For the text-containing cell, return its midpoint in (X, Y) coordinate format. 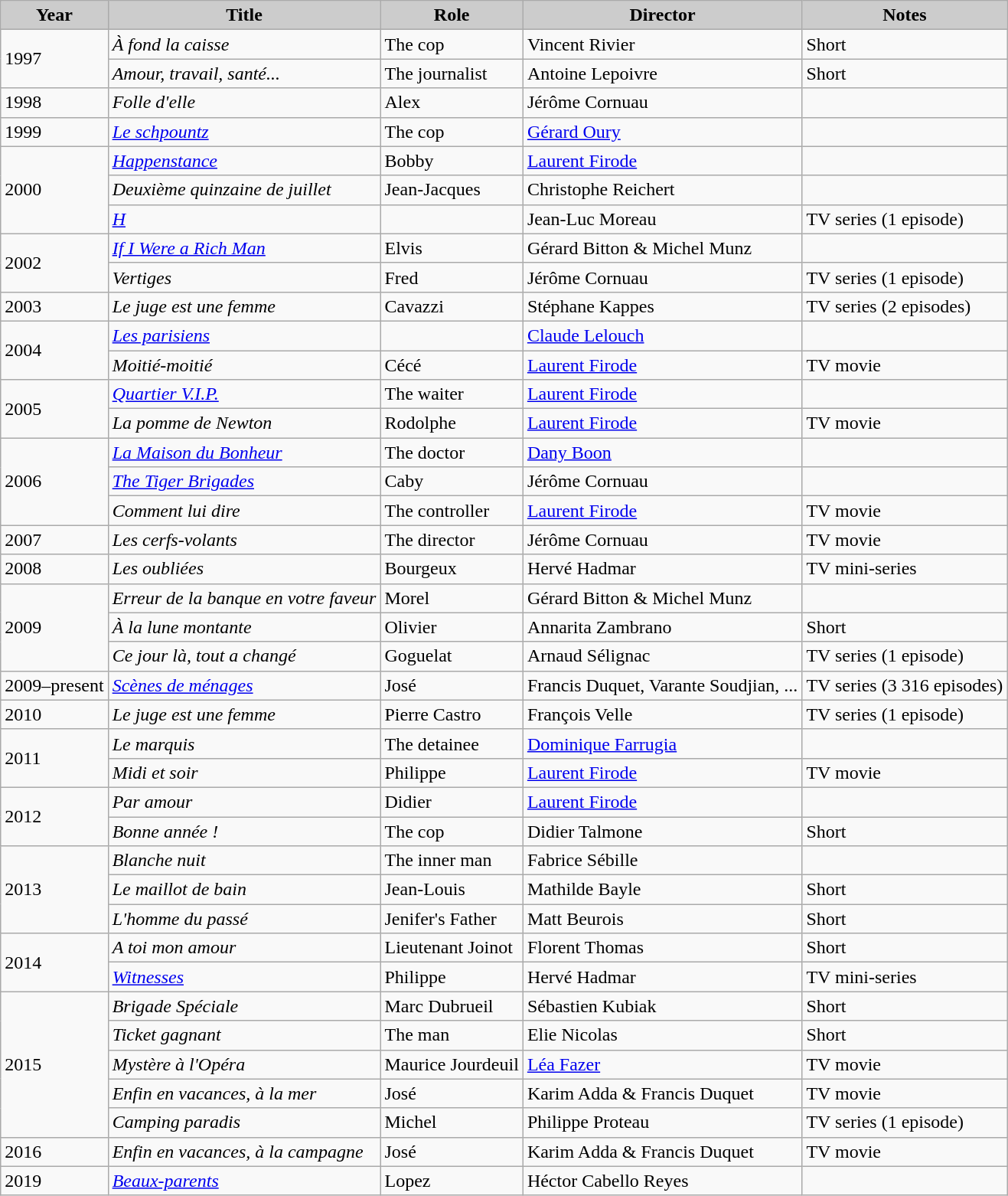
Le schpountz (244, 132)
Les cerfs-volants (244, 540)
Olivier (452, 627)
Brigade Spéciale (244, 1006)
Notes (905, 15)
1997 (54, 59)
Lopez (452, 1181)
Deuxième quinzaine de juillet (244, 190)
Witnesses (244, 977)
À fond la caisse (244, 44)
The detainee (452, 743)
2005 (54, 409)
Midi et soir (244, 773)
The journalist (452, 74)
Dany Boon (663, 453)
François Velle (663, 714)
Arnaud Sélignac (663, 656)
Antoine Lepoivre (663, 74)
2009 (54, 627)
Morel (452, 598)
Dominique Farrugia (663, 743)
2008 (54, 569)
Blanche nuit (244, 861)
2011 (54, 758)
The man (452, 1035)
If I Were a Rich Man (244, 248)
A toi mon amour (244, 948)
TV series (2 episodes) (905, 306)
Marc Dubrueil (452, 1006)
2009–present (54, 685)
Pierre Castro (452, 714)
Title (244, 15)
Moitié-moitié (244, 365)
Jenifer's Father (452, 919)
Alex (452, 103)
2014 (54, 962)
Jean-Luc Moreau (663, 219)
Stéphane Kappes (663, 306)
Les parisiens (244, 335)
Par amour (244, 802)
Philippe Proteau (663, 1122)
Héctor Cabello Reyes (663, 1181)
Vincent Rivier (663, 44)
The director (452, 540)
2010 (54, 714)
Michel (452, 1122)
The controller (452, 511)
2013 (54, 890)
Bourgeux (452, 569)
Mathilde Bayle (663, 890)
Enfin en vacances, à la mer (244, 1093)
The Tiger Brigades (244, 482)
Quartier V.I.P. (244, 394)
Annarita Zambrano (663, 627)
Léa Fazer (663, 1064)
Scènes de ménages (244, 685)
Claude Lelouch (663, 335)
Amour, travail, santé... (244, 74)
Comment lui dire (244, 511)
Bonne année ! (244, 831)
TV series (3 316 episodes) (905, 685)
H (244, 219)
2012 (54, 816)
Fred (452, 277)
2016 (54, 1152)
2006 (54, 482)
Mystère à l'Opéra (244, 1064)
Year (54, 15)
Sébastien Kubiak (663, 1006)
Vertiges (244, 277)
Erreur de la banque en votre faveur (244, 598)
1998 (54, 103)
L'homme du passé (244, 919)
Folle d'elle (244, 103)
Ce jour là, tout a changé (244, 656)
Lieutenant Joinot (452, 948)
2004 (54, 350)
Ticket gagnant (244, 1035)
Caby (452, 482)
2002 (54, 263)
Goguelat (452, 656)
Director (663, 15)
2003 (54, 306)
La pomme de Newton (244, 423)
Happenstance (244, 161)
Elie Nicolas (663, 1035)
Le marquis (244, 743)
2007 (54, 540)
Didier Talmone (663, 831)
2019 (54, 1181)
Jean-Jacques (452, 190)
Francis Duquet, Varante Soudjian, ... (663, 685)
Bobby (452, 161)
Role (452, 15)
Beaux-parents (244, 1181)
Florent Thomas (663, 948)
À la lune montante (244, 627)
The doctor (452, 453)
Cécé (452, 365)
Rodolphe (452, 423)
Le maillot de bain (244, 890)
Elvis (452, 248)
La Maison du Bonheur (244, 453)
Enfin en vacances, à la campagne (244, 1152)
2000 (54, 190)
Maurice Jourdeuil (452, 1064)
Jean-Louis (452, 890)
Didier (452, 802)
The inner man (452, 861)
Matt Beurois (663, 919)
Les oubliées (244, 569)
Cavazzi (452, 306)
Gérard Oury (663, 132)
Christophe Reichert (663, 190)
The waiter (452, 394)
Fabrice Sébille (663, 861)
Camping paradis (244, 1122)
2015 (54, 1064)
1999 (54, 132)
